Locate the cell with the specified text and output its (X, Y) center coordinate. 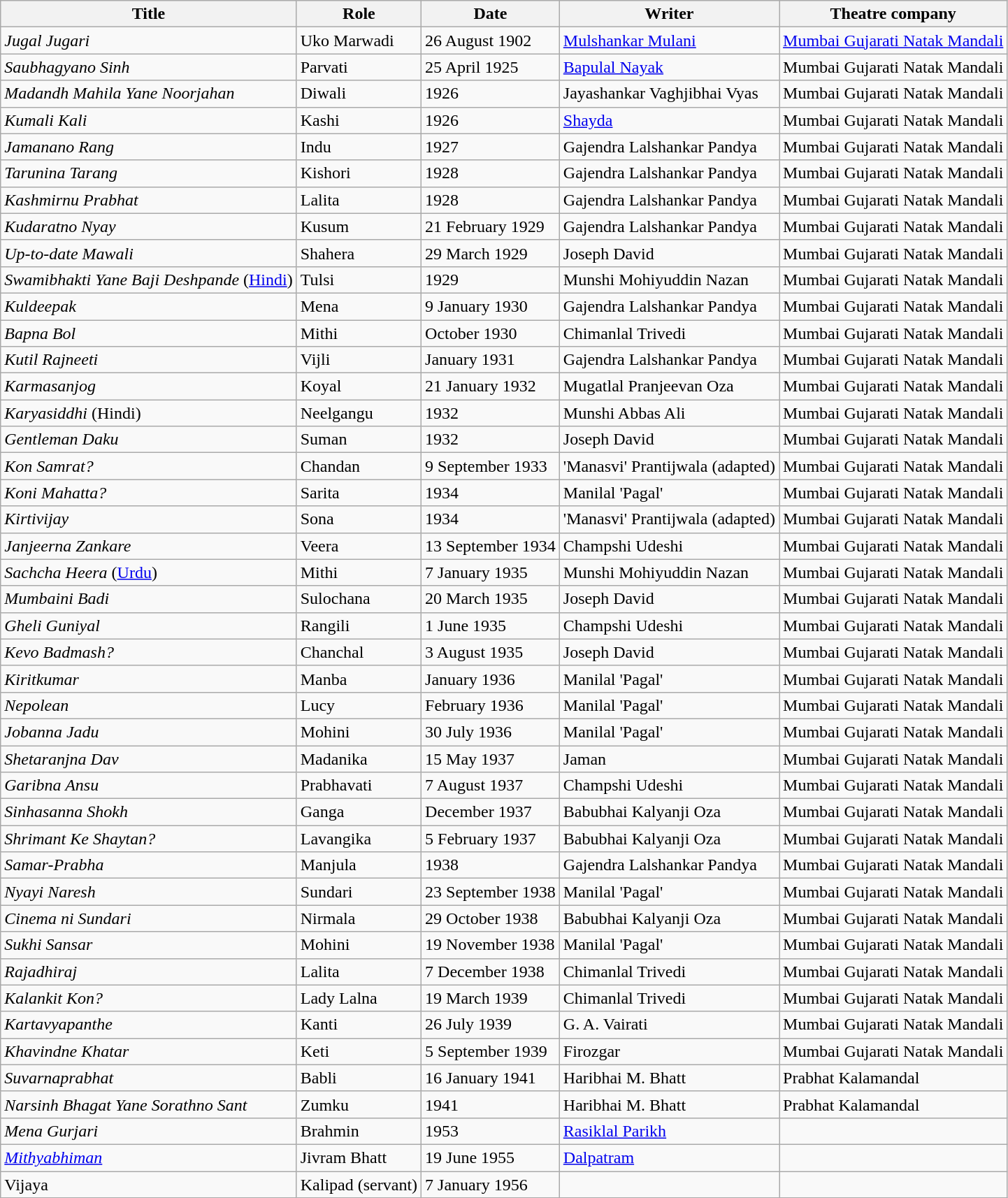
G. A. Vairati (669, 1025)
Title (148, 14)
Samar-Prabha (148, 865)
Rajadhiraj (148, 972)
Kalipad (servant) (359, 1185)
Uko Marwadi (359, 41)
Mulshankar Mulani (669, 41)
Mumbaini Badi (148, 599)
Bapna Bol (148, 333)
Nyayi Naresh (148, 892)
Prabhavati (359, 786)
Kiritkumar (148, 679)
Shayda (669, 120)
Kashmirnu Prabhat (148, 200)
23 September 1938 (491, 892)
Manba (359, 679)
Firozgar (669, 1051)
Suman (359, 440)
Jayashankar Vaghjibhai Vyas (669, 94)
Lucy (359, 705)
Gentleman Daku (148, 440)
Rasiklal Parikh (669, 1131)
Karmasanjog (148, 387)
Sulochana (359, 599)
7 January 1956 (491, 1185)
Kirtivijay (148, 519)
1929 (491, 280)
Tulsi (359, 280)
26 July 1939 (491, 1025)
Mena Gurjari (148, 1131)
Jamanano Rang (148, 147)
29 March 1929 (491, 253)
3 August 1935 (491, 652)
Khavindne Khatar (148, 1051)
21 January 1932 (491, 387)
Kon Samrat? (148, 466)
13 September 1934 (491, 546)
19 June 1955 (491, 1157)
February 1936 (491, 705)
Munshi Abbas Ali (669, 413)
Lady Lalna (359, 998)
Mithyabhiman (148, 1157)
Kevo Badmash? (148, 652)
Vijaya (148, 1185)
21 February 1929 (491, 226)
Shahera (359, 253)
Jugal Jugari (148, 41)
Date (491, 14)
Suvarnaprabhat (148, 1078)
Kartavyapanthe (148, 1025)
Cinema ni Sundari (148, 918)
Zumku (359, 1104)
Chandan (359, 466)
Koni Mahatta? (148, 493)
Narsinh Bhagat Yane Sorathno Sant (148, 1104)
Janjeerna Zankare (148, 546)
Shetaranjna Dav (148, 758)
Chanchal (359, 652)
Mugatlal Pranjeevan Oza (669, 387)
Rangili (359, 626)
9 January 1930 (491, 306)
Shrimant Ke Shaytan? (148, 839)
Kudaratno Nyay (148, 226)
Bapulal Nayak (669, 67)
Gheli Guniyal (148, 626)
7 August 1937 (491, 786)
Mena (359, 306)
Nepolean (148, 705)
Parvati (359, 67)
Sundari (359, 892)
Kishori (359, 173)
5 September 1939 (491, 1051)
7 December 1938 (491, 972)
Keti (359, 1051)
Kumali Kali (148, 120)
Kashi (359, 120)
Manjula (359, 865)
Lavangika (359, 839)
Saubhagyano Sinh (148, 67)
Sinhasanna Shokh (148, 812)
20 March 1935 (491, 599)
1953 (491, 1131)
Madanika (359, 758)
25 April 1925 (491, 67)
Sona (359, 519)
Kuldeepak (148, 306)
26 August 1902 (491, 41)
Sarita (359, 493)
Sachcha Heera (Urdu) (148, 572)
16 January 1941 (491, 1078)
Garibna Ansu (148, 786)
Diwali (359, 94)
Nirmala (359, 918)
1927 (491, 147)
Indu (359, 147)
5 February 1937 (491, 839)
Kanti (359, 1025)
Kusum (359, 226)
October 1930 (491, 333)
Veera (359, 546)
Vijli (359, 360)
1941 (491, 1104)
Tarunina Tarang (148, 173)
Writer (669, 14)
Role (359, 14)
Ganga (359, 812)
Koyal (359, 387)
Karyasiddhi (Hindi) (148, 413)
Dalpatram (669, 1157)
9 September 1933 (491, 466)
December 1937 (491, 812)
15 May 1937 (491, 758)
January 1936 (491, 679)
Brahmin (359, 1131)
January 1931 (491, 360)
Babli (359, 1078)
29 October 1938 (491, 918)
Swamibhakti Yane Baji Deshpande (Hindi) (148, 280)
Kalankit Kon? (148, 998)
Sukhi Sansar (148, 945)
30 July 1936 (491, 732)
1938 (491, 865)
Jobanna Jadu (148, 732)
1 June 1935 (491, 626)
19 March 1939 (491, 998)
Jaman (669, 758)
Jivram Bhatt (359, 1157)
Theatre company (893, 14)
Madandh Mahila Yane Noorjahan (148, 94)
Neelgangu (359, 413)
19 November 1938 (491, 945)
Kutil Rajneeti (148, 360)
Up-to-date Mawali (148, 253)
7 January 1935 (491, 572)
